Scan for the cell matching the given text and deliver its (x, y) coordinate at center. 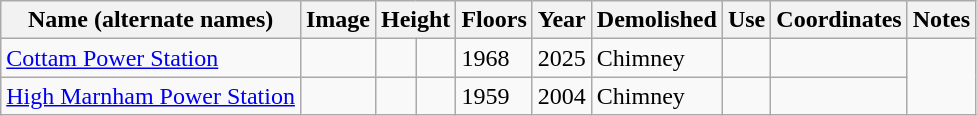
Image (338, 20)
1968 (494, 58)
1959 (494, 96)
Coordinates (839, 20)
Floors (494, 20)
High Marnham Power Station (151, 96)
Use (746, 20)
Height (415, 20)
Notes (941, 20)
2004 (562, 96)
Year (562, 20)
2025 (562, 58)
Demolished (656, 20)
Name (alternate names) (151, 20)
Cottam Power Station (151, 58)
